Determine the (X, Y) coordinate at the center of the cell enclosing the given text.  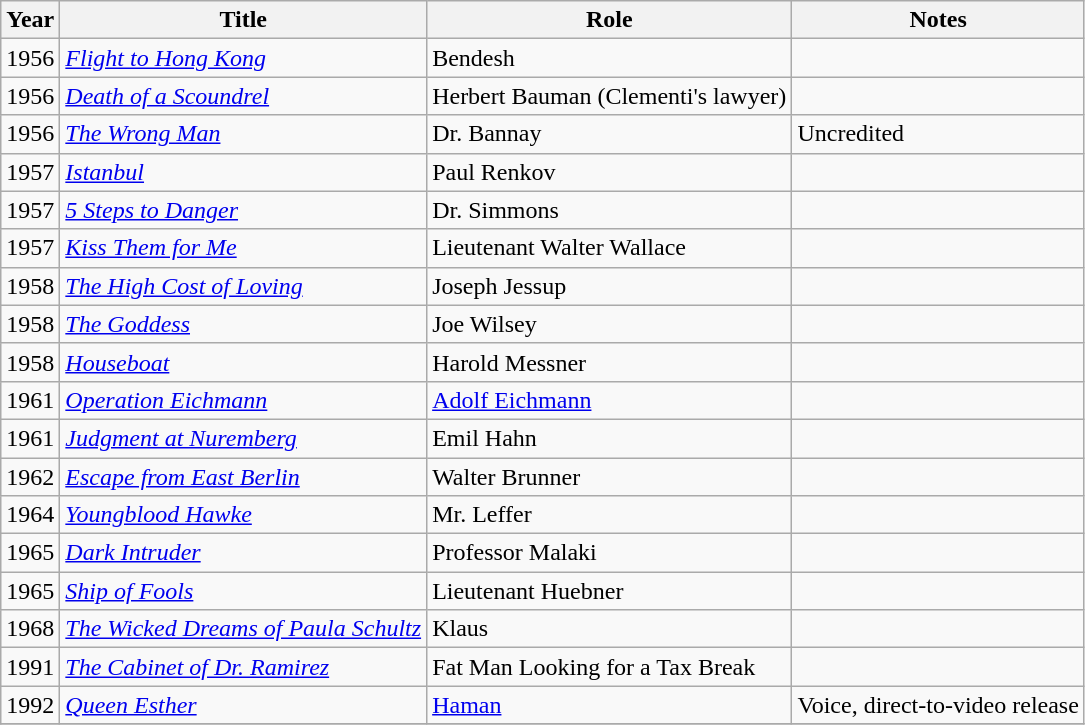
Emil Hahn (610, 438)
Fat Man Looking for a Tax Break (610, 667)
Dr. Simmons (610, 210)
The Wrong Man (244, 134)
Judgment at Nuremberg (244, 438)
The Wicked Dreams of Paula Schultz (244, 629)
The Goddess (244, 324)
The Cabinet of Dr. Ramirez (244, 667)
Dr. Bannay (610, 134)
1992 (30, 705)
1964 (30, 515)
Adolf Eichmann (610, 400)
Walter Brunner (610, 477)
Haman (610, 705)
The High Cost of Loving (244, 286)
Uncredited (938, 134)
Professor Malaki (610, 553)
1991 (30, 667)
Joe Wilsey (610, 324)
Flight to Hong Kong (244, 58)
Harold Messner (610, 362)
1962 (30, 477)
Paul Renkov (610, 172)
5 Steps to Danger (244, 210)
Death of a Scoundrel (244, 96)
Joseph Jessup (610, 286)
Herbert Bauman (Clementi's lawyer) (610, 96)
Kiss Them for Me (244, 248)
Operation Eichmann (244, 400)
Houseboat (244, 362)
Ship of Fools (244, 591)
Istanbul (244, 172)
1968 (30, 629)
Year (30, 20)
Notes (938, 20)
Role (610, 20)
Bendesh (610, 58)
Queen Esther (244, 705)
Mr. Leffer (610, 515)
Voice, direct-to-video release (938, 705)
Lieutenant Huebner (610, 591)
Lieutenant Walter Wallace (610, 248)
Title (244, 20)
Dark Intruder (244, 553)
Escape from East Berlin (244, 477)
Klaus (610, 629)
Youngblood Hawke (244, 515)
